Search for the cell housing the specified text and yield its [x, y] center coordinate. 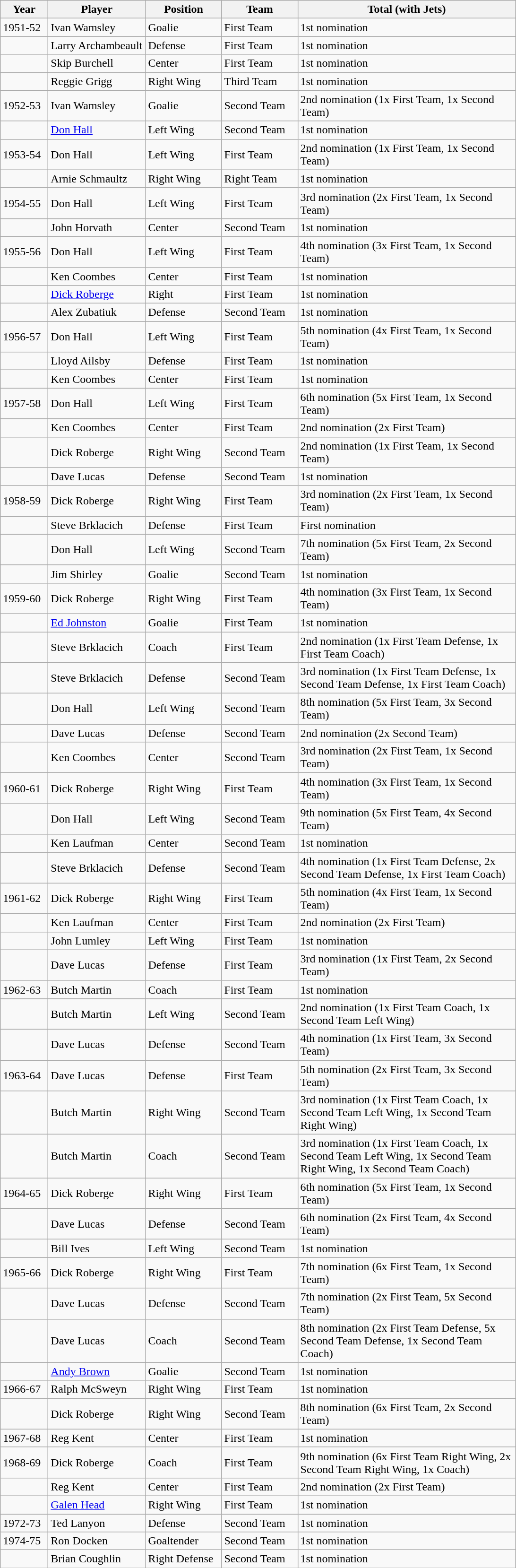
4th nomination (1x First Team, 3x Second Team) [406, 1045]
3rd nomination (1x First Team Coach, 1x Second Team Left Wing, 1x Second Team Right Wing) [406, 1113]
Larry Archambeault [97, 45]
9th nomination (6x First Team Right Wing, 2x Second Team Right Wing, 1x Coach) [406, 1463]
1956-57 [25, 337]
7th nomination (5x First Team, 2x Second Team) [406, 549]
8th nomination (6x First Team, 2x Second Team) [406, 1413]
Lloyd Ailsby [97, 361]
Jim Shirley [97, 574]
8th nomination (2x First Team Defense, 5x Second Team Defense, 1x Second Team Coach) [406, 1341]
5th nomination (2x First Team, 3x Second Team) [406, 1075]
1964-65 [25, 1193]
Goaltender [183, 1541]
1974-75 [25, 1541]
Year [25, 9]
First nomination [406, 525]
John Horvath [97, 227]
Ted Lanyon [97, 1523]
7th nomination (6x First Team, 1x Second Team) [406, 1273]
2nd nomination (1x First Team Defense, 1x First Team Coach) [406, 647]
2nd nomination (2x Second Team) [406, 733]
Arnie Schmaultz [97, 179]
Ralph McSweyn [97, 1389]
Bill Ives [97, 1248]
1959-60 [25, 598]
8th nomination (5x First Team, 3x Second Team) [406, 709]
3rd nomination (1x First Team, 2x Second Team) [406, 965]
Andy Brown [97, 1371]
1966-67 [25, 1389]
6th nomination (2x First Team, 4x Second Team) [406, 1224]
Right [183, 295]
1957-58 [25, 404]
Right Team [260, 179]
Reggie Grigg [97, 81]
Skip Burchell [97, 63]
Team [260, 9]
Alex Zubatiuk [97, 312]
Brian Coughlin [97, 1559]
1963-64 [25, 1075]
1951-52 [25, 27]
2nd nomination (1x First Team Coach, 1x Second Team Left Wing) [406, 1014]
John Lumley [97, 941]
1954-55 [25, 203]
Ron Docken [97, 1541]
1972-73 [25, 1523]
1953-54 [25, 154]
Third Team [260, 81]
9th nomination (5x First Team, 4x Second Team) [406, 819]
7th nomination (2x First Team, 5x Second Team) [406, 1304]
Player [97, 9]
Position [183, 9]
1960-61 [25, 788]
4th nomination (1x First Team Defense, 2x Second Team Defense, 1x First Team Coach) [406, 868]
1961-62 [25, 898]
1967-68 [25, 1438]
1968-69 [25, 1463]
1965-66 [25, 1273]
1955-56 [25, 251]
Total (with Jets) [406, 9]
Galen Head [97, 1505]
1958-59 [25, 501]
1952-53 [25, 106]
Right Defense [183, 1559]
Ed Johnston [97, 623]
3rd nomination (1x First Team Defense, 1x Second Team Defense, 1x First Team Coach) [406, 678]
3rd nomination (1x First Team Coach, 1x Second Team Left Wing, 1x Second Team Right Wing, 1x Second Team Coach) [406, 1156]
1962-63 [25, 989]
